Find where the given text appears and provide that cell's center as [x, y] coordinate. 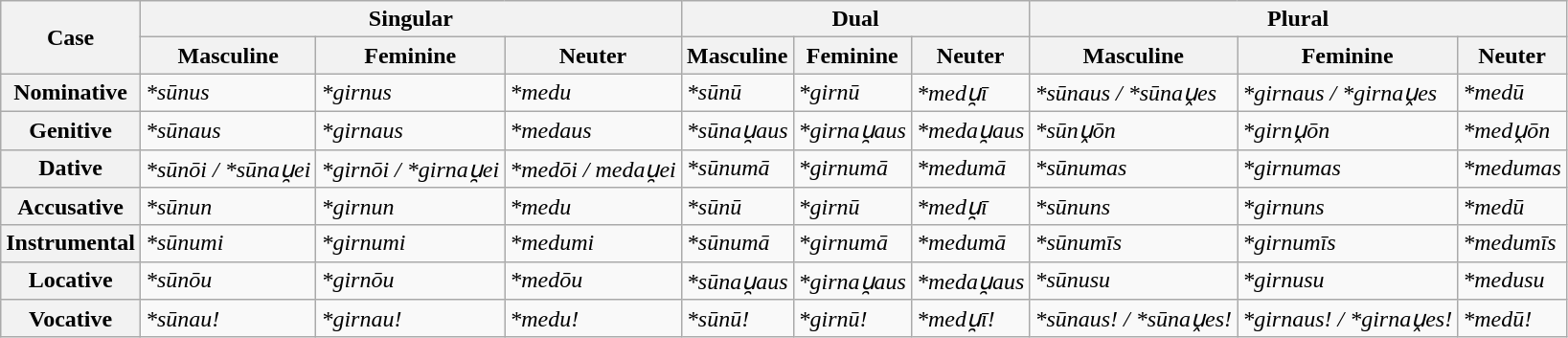
*medusu [1512, 281]
*girnōi / *girnau̯ei [410, 169]
Dative [71, 169]
*medṷōn [1512, 130]
*medōi / medau̯ei [594, 169]
*sūnumas [1134, 169]
*girnṷōn [1348, 130]
*medu̯ī! [969, 319]
*sūnaus! / *sūnaṷes! [1134, 319]
*medaus [594, 130]
Locative [71, 281]
*girnaus! / *girnaṷes! [1348, 319]
*sūnusu [1134, 281]
*girnumi [410, 243]
*sūnumi [228, 243]
*sūnun [228, 207]
*girnōu [410, 281]
Instrumental [71, 243]
*girnū! [852, 319]
*medumas [1512, 169]
*girnau! [410, 319]
*medu! [594, 319]
Vocative [71, 319]
*sūnau! [228, 319]
Accusative [71, 207]
*girnuns [1348, 207]
*sūnumīs [1134, 243]
Plural [1299, 19]
*sūnū! [738, 319]
*girnumas [1348, 169]
Genitive [71, 130]
*sūnōu [228, 281]
*sūnṷōn [1134, 130]
*girnusu [1348, 281]
*medōu [594, 281]
*sūnaus / *sūnaṷes [1134, 93]
*sūnuns [1134, 207]
*sūnaus [228, 130]
*girnumīs [1348, 243]
*girnun [410, 207]
*medū! [1512, 319]
*medumi [594, 243]
*girnus [410, 93]
Dual [855, 19]
*medumīs [1512, 243]
Case [71, 37]
*girnaus / *girnaṷes [1348, 93]
Nominative [71, 93]
*sūnōi / *sūnau̯ei [228, 169]
Singular [410, 19]
*sūnus [228, 93]
*girnaus [410, 130]
